Determine the (X, Y) coordinate at the center of the cell enclosing the given text.  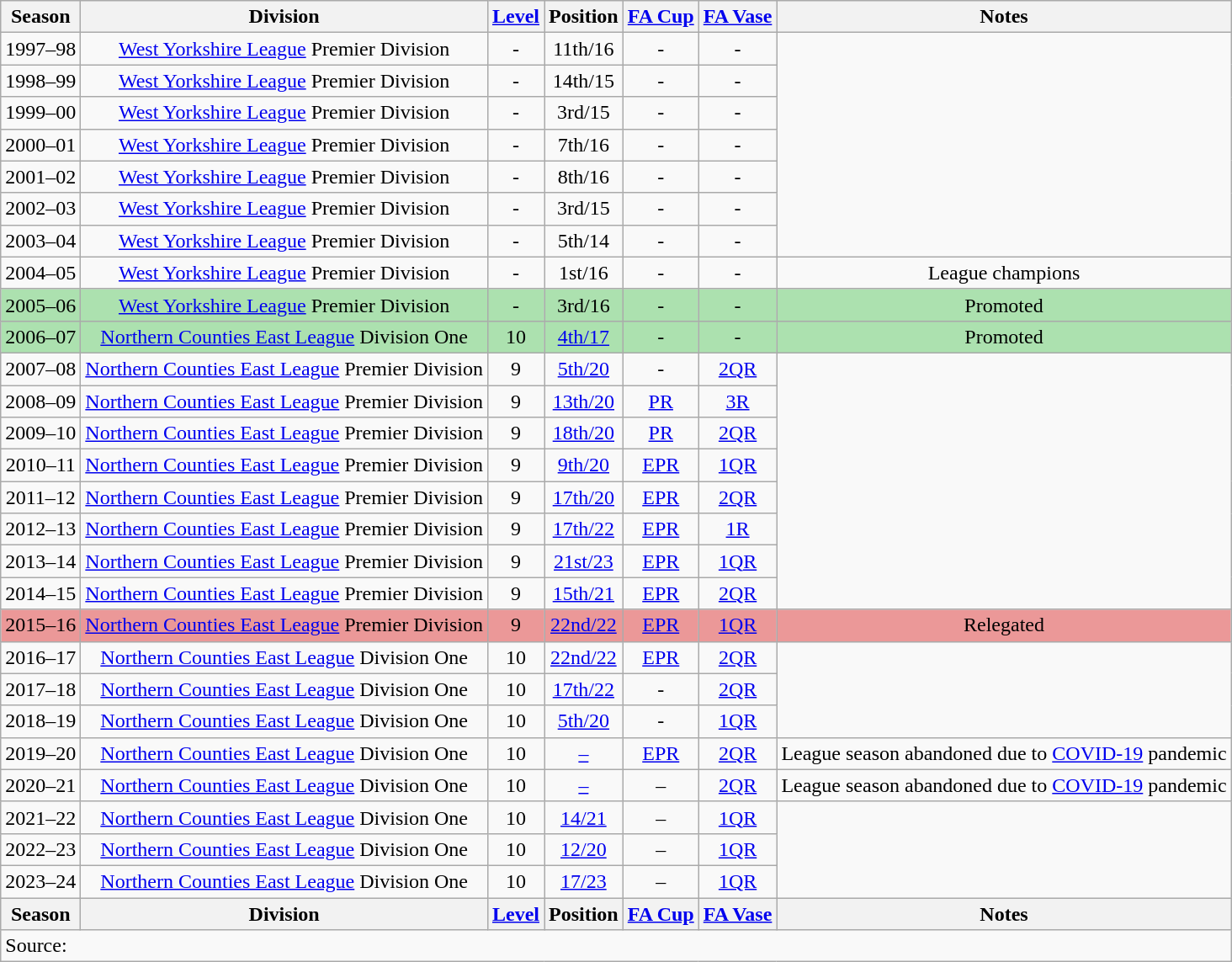
2016–17 (40, 657)
3rd/16 (583, 305)
1998–99 (40, 81)
14/21 (583, 817)
2010–11 (40, 465)
21st/23 (583, 561)
Source: (616, 946)
2018–19 (40, 721)
2002–03 (40, 209)
9th/20 (583, 465)
1st/16 (583, 273)
2000–01 (40, 145)
5th/14 (583, 241)
2022–23 (40, 849)
2009–10 (40, 433)
4th/17 (583, 337)
Relegated (1004, 625)
1997–98 (40, 49)
2003–04 (40, 241)
13th/20 (583, 401)
2013–14 (40, 561)
2023–24 (40, 881)
2014–15 (40, 593)
17/23 (583, 881)
2008–09 (40, 401)
14th/15 (583, 81)
1R (737, 529)
1999–00 (40, 113)
2021–22 (40, 817)
7th/16 (583, 145)
11th/16 (583, 49)
15th/21 (583, 593)
2004–05 (40, 273)
3R (737, 401)
2019–20 (40, 753)
2001–02 (40, 177)
18th/20 (583, 433)
2006–07 (40, 337)
2017–18 (40, 689)
2005–06 (40, 305)
8th/16 (583, 177)
2015–16 (40, 625)
2020–21 (40, 785)
12/20 (583, 849)
2012–13 (40, 529)
2011–12 (40, 497)
2007–08 (40, 369)
17th/20 (583, 497)
League champions (1004, 273)
